Find where the given text appears and provide that cell's center as (x, y) coordinate. 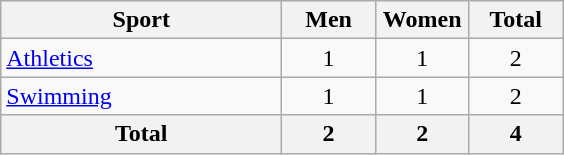
Sport (142, 20)
4 (516, 134)
Swimming (142, 96)
Women (422, 20)
Men (329, 20)
Athletics (142, 58)
